From the cell containing the given text, extract its center point as [X, Y] coordinate. 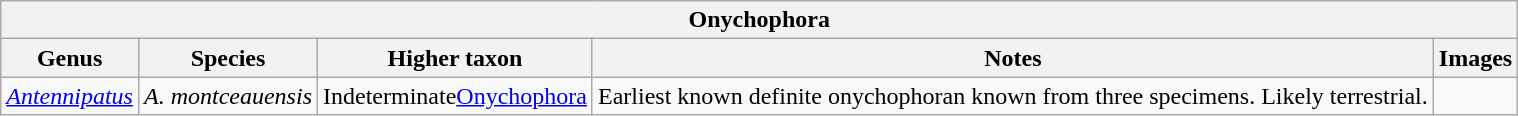
A. montceauensis [228, 96]
Antennipatus [70, 96]
Higher taxon [456, 58]
IndeterminateOnychophora [456, 96]
Onychophora [760, 20]
Earliest known definite onychophoran known from three specimens. Likely terrestrial. [1012, 96]
Genus [70, 58]
Notes [1012, 58]
Species [228, 58]
Images [1475, 58]
